Determine the [X, Y] coordinate at the center of the cell enclosing the given text.  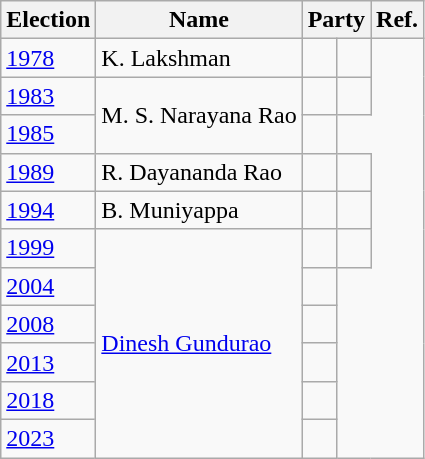
2013 [48, 362]
Dinesh Gundurao [199, 343]
2018 [48, 400]
Name [199, 20]
Election [48, 20]
2004 [48, 286]
Party [336, 20]
1994 [48, 210]
1989 [48, 172]
1983 [48, 96]
B. Muniyappa [199, 210]
K. Lakshman [199, 58]
R. Dayananda Rao [199, 172]
1999 [48, 248]
M. S. Narayana Rao [199, 115]
2008 [48, 324]
1978 [48, 58]
2023 [48, 438]
1985 [48, 134]
Ref. [398, 20]
